Identify which cell holds the provided text, then report its [x, y] central coordinate. 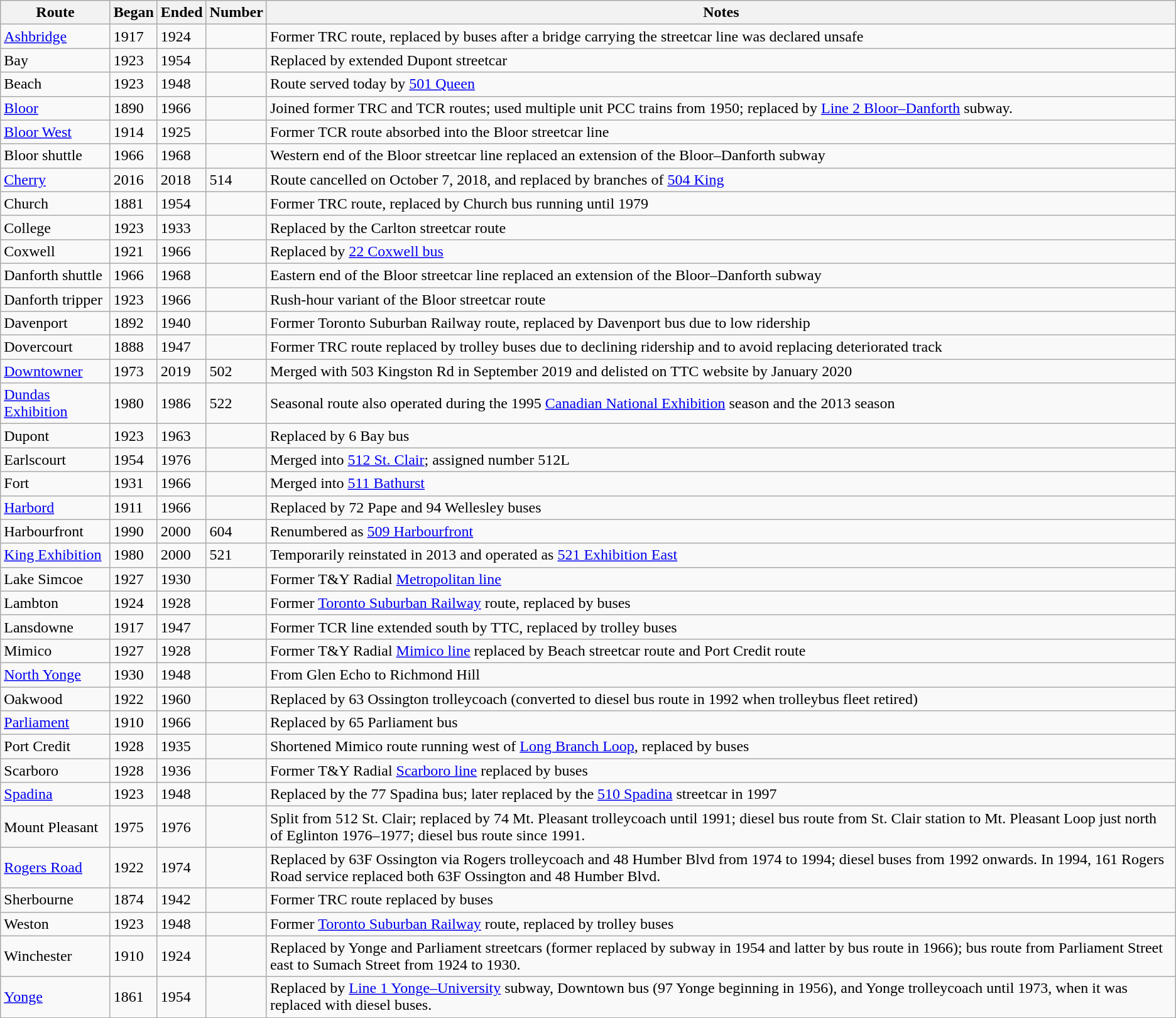
1940 [182, 323]
Scarboro [55, 771]
Replaced by the Carlton streetcar route [721, 227]
1881 [133, 203]
Eastern end of the Bloor streetcar line replaced an extension of the Bloor–Danforth subway [721, 275]
Western end of the Bloor streetcar line replaced an extension of the Bloor–Danforth subway [721, 156]
Former T&Y Radial Metropolitan line [721, 579]
1931 [133, 484]
North Yonge [55, 674]
Replaced by 65 Parliament bus [721, 723]
Earlscourt [55, 460]
1963 [182, 436]
Shortened Mimico route running west of Long Branch Loop, replaced by buses [721, 747]
521 [236, 555]
Replaced by extended Dupont streetcar [721, 60]
1942 [182, 900]
Dovercourt [55, 347]
Former Toronto Suburban Railway route, replaced by Davenport bus due to low ridership [721, 323]
Danforth tripper [55, 300]
Church [55, 203]
Notes [721, 13]
Former TCR route absorbed into the Bloor streetcar line [721, 132]
502 [236, 371]
Former T&Y Radial Scarboro line replaced by buses [721, 771]
Port Credit [55, 747]
1973 [133, 371]
2016 [133, 180]
Replaced by 63 Ossington trolleycoach (converted to diesel bus route in 1992 when trolleybus fleet retired) [721, 699]
Mount Pleasant [55, 826]
1925 [182, 132]
1888 [133, 347]
Bloor [55, 108]
514 [236, 180]
Temporarily reinstated in 2013 and operated as 521 Exhibition East [721, 555]
Merged with 503 Kingston Rd in September 2019 and delisted on TTC website by January 2020 [721, 371]
Replaced by the 77 Spadina bus; later replaced by the 510 Spadina streetcar in 1997 [721, 794]
2019 [182, 371]
Oakwood [55, 699]
1935 [182, 747]
Dundas Exhibition [55, 403]
Replaced by 72 Pape and 94 Wellesley buses [721, 507]
1861 [133, 997]
College [55, 227]
Route served today by 501 Queen [721, 84]
Former T&Y Radial Mimico line replaced by Beach streetcar route and Port Credit route [721, 651]
Coxwell [55, 251]
Lake Simcoe [55, 579]
King Exhibition [55, 555]
Dupont [55, 436]
Parliament [55, 723]
Former Toronto Suburban Railway route, replaced by trolley buses [721, 924]
Former Toronto Suburban Railway route, replaced by buses [721, 603]
Route cancelled on October 7, 2018, and replaced by branches of 504 King [721, 180]
Fort [55, 484]
Joined former TRC and TCR routes; used multiple unit PCC trains from 1950; replaced by Line 2 Bloor–Danforth subway. [721, 108]
Replaced by 22 Coxwell bus [721, 251]
Number [236, 13]
522 [236, 403]
1960 [182, 699]
Winchester [55, 956]
1990 [133, 531]
Began [133, 13]
604 [236, 531]
1874 [133, 900]
Ended [182, 13]
1974 [182, 868]
Rogers Road [55, 868]
Yonge [55, 997]
Merged into 512 St. Clair; assigned number 512L [721, 460]
Renumbered as 509 Harbourfront [721, 531]
Davenport [55, 323]
Route [55, 13]
1936 [182, 771]
1975 [133, 826]
Danforth shuttle [55, 275]
Former TRC route replaced by trolley buses due to declining ridership and to avoid replacing deteriorated track [721, 347]
Bay [55, 60]
1914 [133, 132]
Beach [55, 84]
1911 [133, 507]
Merged into 511 Bathurst [721, 484]
Rush-hour variant of the Bloor streetcar route [721, 300]
1933 [182, 227]
Bloor West [55, 132]
Former TRC route, replaced by buses after a bridge carrying the streetcar line was declared unsafe [721, 36]
Lansdowne [55, 627]
Lambton [55, 603]
Harbourfront [55, 531]
Ashbridge [55, 36]
Bloor shuttle [55, 156]
Former TCR line extended south by TTC, replaced by trolley buses [721, 627]
Former TRC route replaced by buses [721, 900]
From Glen Echo to Richmond Hill [721, 674]
1892 [133, 323]
Mimico [55, 651]
Sherbourne [55, 900]
Downtowner [55, 371]
Harbord [55, 507]
1921 [133, 251]
Weston [55, 924]
1986 [182, 403]
1890 [133, 108]
Former TRC route, replaced by Church bus running until 1979 [721, 203]
Seasonal route also operated during the 1995 Canadian National Exhibition season and the 2013 season [721, 403]
Cherry [55, 180]
Spadina [55, 794]
2018 [182, 180]
Replaced by 6 Bay bus [721, 436]
